Output the [x, y] coordinate of the center of the cell containing the given text.  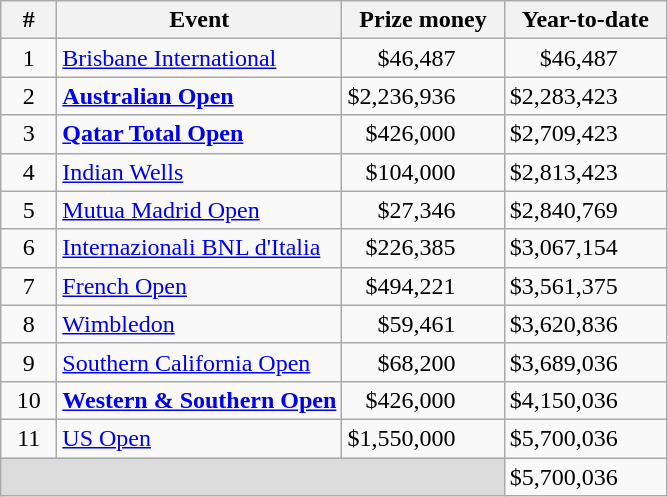
11 [29, 438]
5 [29, 210]
8 [29, 324]
US Open [200, 438]
9 [29, 362]
$2,840,769 [585, 210]
Wimbledon [200, 324]
Brisbane International [200, 58]
$226,385 [423, 248]
3 [29, 134]
$3,067,154 [585, 248]
Indian Wells [200, 172]
4 [29, 172]
$4,150,036 [585, 400]
Mutua Madrid Open [200, 210]
10 [29, 400]
Qatar Total Open [200, 134]
Internazionali BNL d'Italia [200, 248]
2 [29, 96]
Southern California Open [200, 362]
$2,813,423 [585, 172]
# [29, 20]
$59,461 [423, 324]
$68,200 [423, 362]
French Open [200, 286]
$27,346 [423, 210]
Australian Open [200, 96]
6 [29, 248]
7 [29, 286]
Event [200, 20]
$3,620,836 [585, 324]
$494,221 [423, 286]
Year-to-date [585, 20]
1 [29, 58]
$1,550,000 [423, 438]
$3,689,036 [585, 362]
$104,000 [423, 172]
$2,283,423 [585, 96]
Prize money [423, 20]
$3,561,375 [585, 286]
$2,236,936 [423, 96]
$2,709,423 [585, 134]
Western & Southern Open [200, 400]
